From the cell containing the given text, extract its center point as (X, Y) coordinate. 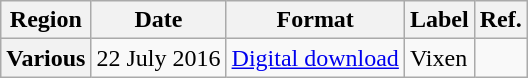
Date (158, 20)
Format (315, 20)
22 July 2016 (158, 58)
Label (439, 20)
Various (46, 58)
Digital download (315, 58)
Region (46, 20)
Ref. (500, 20)
Vixen (439, 58)
